Output the (x, y) coordinate of the center of the cell containing the given text.  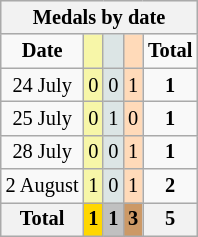
28 July (42, 152)
25 July (42, 118)
2 August (42, 186)
2 (170, 186)
5 (170, 219)
3 (133, 219)
Date (42, 51)
24 July (42, 85)
Medals by date (100, 17)
